Identify which cell holds the provided text, then report its (x, y) central coordinate. 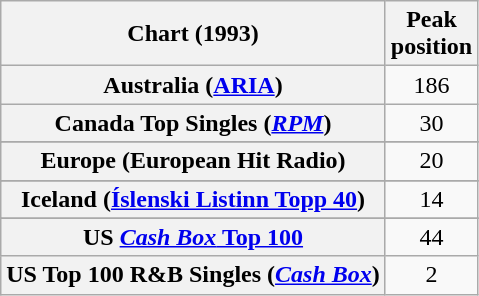
186 (431, 85)
Australia (ARIA) (194, 85)
Chart (1993) (194, 34)
Canada Top Singles (RPM) (194, 123)
US Cash Box Top 100 (194, 237)
Iceland (Íslenski Listinn Topp 40) (194, 199)
20 (431, 161)
Peakposition (431, 34)
Europe (European Hit Radio) (194, 161)
US Top 100 R&B Singles (Cash Box) (194, 275)
30 (431, 123)
14 (431, 199)
44 (431, 237)
2 (431, 275)
